From the cell containing the given text, extract its center point as [x, y] coordinate. 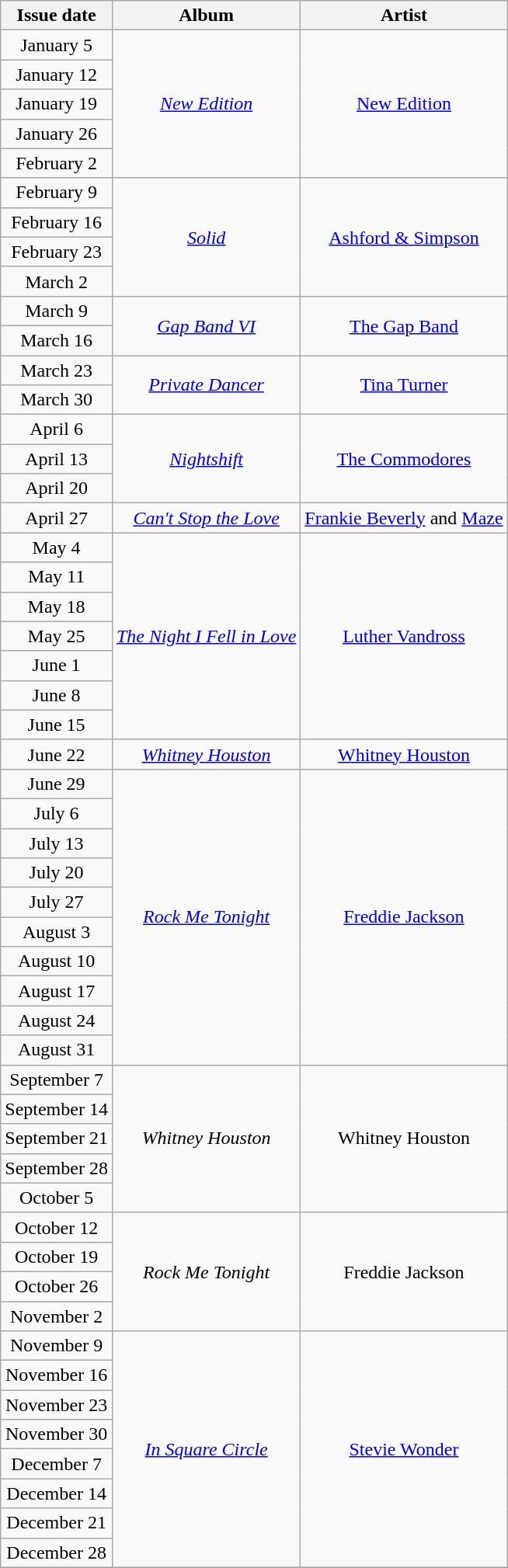
Gap Band VI [206, 325]
February 16 [57, 222]
November 23 [57, 1405]
July 27 [57, 902]
October 12 [57, 1227]
April 6 [57, 429]
Stevie Wonder [404, 1449]
January 12 [57, 75]
December 7 [57, 1464]
June 1 [57, 666]
November 16 [57, 1375]
September 14 [57, 1109]
Nightshift [206, 459]
September 7 [57, 1080]
November 30 [57, 1434]
December 21 [57, 1523]
June 29 [57, 784]
May 11 [57, 577]
May 18 [57, 607]
February 9 [57, 193]
Artist [404, 16]
March 16 [57, 340]
January 5 [57, 45]
August 10 [57, 961]
January 19 [57, 104]
November 2 [57, 1316]
December 14 [57, 1493]
Issue date [57, 16]
In Square Circle [206, 1449]
Ashford & Simpson [404, 237]
Frankie Beverly and Maze [404, 518]
August 31 [57, 1050]
July 20 [57, 873]
December 28 [57, 1552]
August 24 [57, 1020]
Private Dancer [206, 385]
August 3 [57, 932]
September 21 [57, 1139]
Can't Stop the Love [206, 518]
Luther Vandross [404, 636]
July 13 [57, 843]
September 28 [57, 1168]
The Gap Band [404, 325]
February 2 [57, 163]
October 5 [57, 1198]
March 30 [57, 400]
March 9 [57, 311]
October 26 [57, 1286]
The Commodores [404, 459]
August 17 [57, 991]
The Night I Fell in Love [206, 636]
January 26 [57, 134]
April 27 [57, 518]
March 23 [57, 370]
April 20 [57, 488]
Solid [206, 237]
July 6 [57, 813]
May 4 [57, 548]
Tina Turner [404, 385]
October 19 [57, 1257]
June 8 [57, 695]
Album [206, 16]
May 25 [57, 636]
February 23 [57, 252]
November 9 [57, 1346]
June 15 [57, 725]
June 22 [57, 754]
April 13 [57, 459]
March 2 [57, 281]
